From the cell containing the given text, extract its center point as (x, y) coordinate. 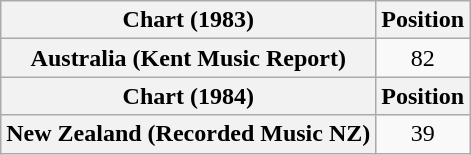
39 (423, 134)
New Zealand (Recorded Music NZ) (188, 134)
Australia (Kent Music Report) (188, 58)
82 (423, 58)
Chart (1983) (188, 20)
Chart (1984) (188, 96)
